Extract the [x, y] coordinate from the center of the cell holding the provided text.  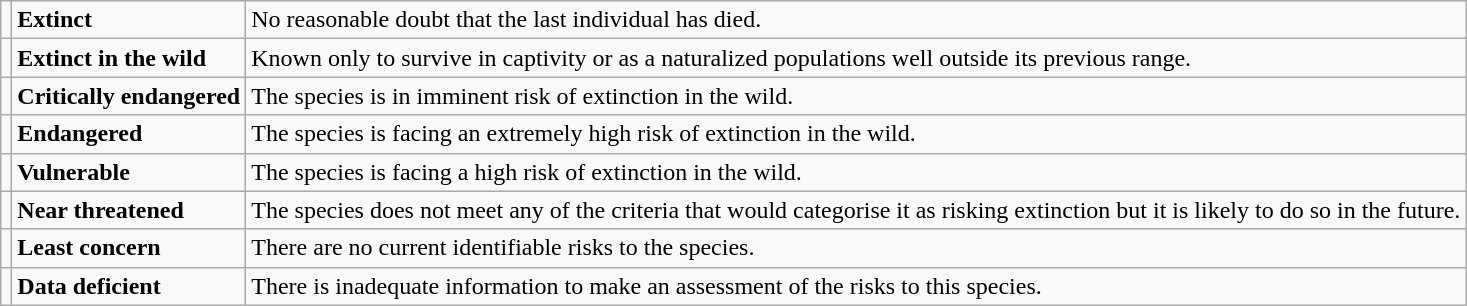
The species does not meet any of the criteria that would categorise it as risking extinction but it is likely to do so in the future. [856, 210]
The species is facing an extremely high risk of extinction in the wild. [856, 134]
No reasonable doubt that the last individual has died. [856, 20]
The species is in imminent risk of extinction in the wild. [856, 96]
Critically endangered [129, 96]
Least concern [129, 248]
Near threatened [129, 210]
There are no current identifiable risks to the species. [856, 248]
Data deficient [129, 286]
Extinct in the wild [129, 58]
Endangered [129, 134]
There is inadequate information to make an assessment of the risks to this species. [856, 286]
Known only to survive in captivity or as a naturalized populations well outside its previous range. [856, 58]
Vulnerable [129, 172]
Extinct [129, 20]
The species is facing a high risk of extinction in the wild. [856, 172]
